From the cell containing the given text, extract its center point as [x, y] coordinate. 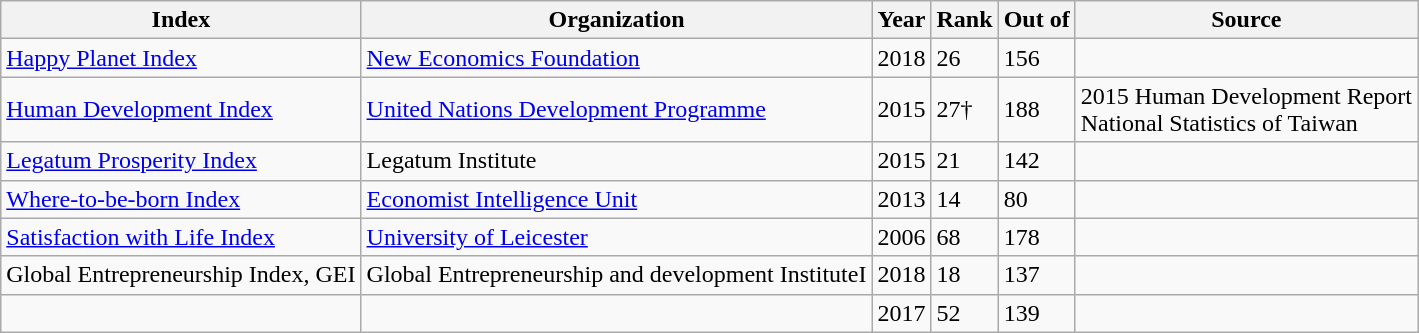
139 [1036, 313]
27† [964, 110]
Index [181, 20]
Source [1246, 20]
18 [964, 275]
Organization [616, 20]
Year [902, 20]
80 [1036, 199]
2017 [902, 313]
Happy Planet Index [181, 58]
188 [1036, 110]
University of Leicester [616, 237]
142 [1036, 161]
52 [964, 313]
137 [1036, 275]
178 [1036, 237]
2013 [902, 199]
21 [964, 161]
Satisfaction with Life Index [181, 237]
156 [1036, 58]
Rank [964, 20]
68 [964, 237]
Out of [1036, 20]
New Economics Foundation [616, 58]
14 [964, 199]
Global Entrepreneurship Index, GEI [181, 275]
Global Entrepreneurship and development InstituteI [616, 275]
2006 [902, 237]
2015 Human Development Report National Statistics of Taiwan [1246, 110]
Legatum Institute [616, 161]
Where-to-be-born Index [181, 199]
Economist Intelligence Unit [616, 199]
Human Development Index [181, 110]
26 [964, 58]
United Nations Development Programme [616, 110]
Legatum Prosperity Index [181, 161]
